Provide the [X, Y] coordinate of the cell's center where the given text is located.  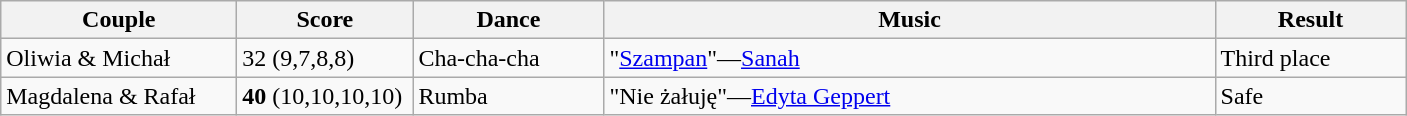
"Nie żałuję"—Edyta Geppert [910, 96]
Oliwia & Michał [119, 58]
Magdalena & Rafał [119, 96]
Music [910, 20]
Rumba [508, 96]
Dance [508, 20]
"Szampan"—Sanah [910, 58]
40 (10,10,10,10) [325, 96]
Result [1310, 20]
Cha-cha-cha [508, 58]
Safe [1310, 96]
Score [325, 20]
Third place [1310, 58]
Couple [119, 20]
32 (9,7,8,8) [325, 58]
